Find where the given text appears and provide that cell's center as [X, Y] coordinate. 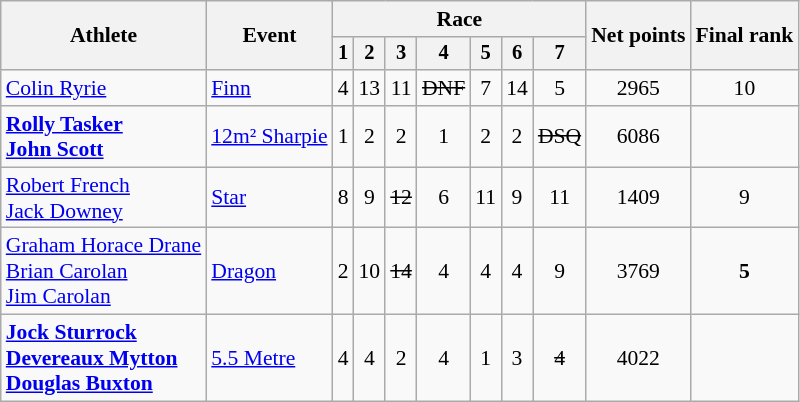
Star [269, 198]
5.5 Metre [269, 358]
Race [460, 19]
Rolly TaskerJohn Scott [104, 136]
Final rank [744, 36]
1409 [638, 198]
Event [269, 36]
12m² Sharpie [269, 136]
2965 [638, 88]
Athlete [104, 36]
13 [370, 88]
Finn [269, 88]
DSQ [560, 136]
8 [344, 198]
Robert FrenchJack Downey [104, 198]
DNF [444, 88]
6086 [638, 136]
3769 [638, 272]
Graham Horace DraneBrian CarolanJim Carolan [104, 272]
12 [401, 198]
Colin Ryrie [104, 88]
Dragon [269, 272]
Net points [638, 36]
4022 [638, 358]
Jock SturrockDevereaux MyttonDouglas Buxton [104, 358]
